Provide the (X, Y) coordinate of the cell's center where the given text is located.  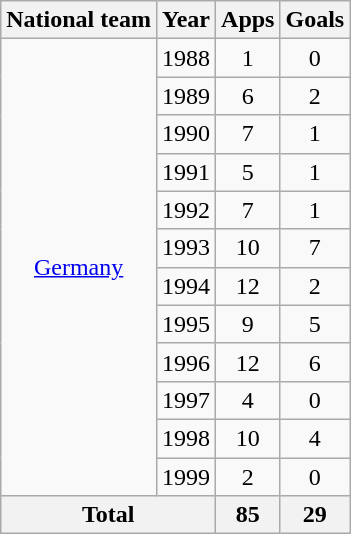
1990 (186, 134)
Apps (248, 20)
1996 (186, 362)
Germany (79, 268)
1991 (186, 172)
1999 (186, 477)
1998 (186, 438)
1997 (186, 400)
Goals (315, 20)
1995 (186, 324)
1992 (186, 210)
National team (79, 20)
1989 (186, 96)
Total (108, 515)
1988 (186, 58)
29 (315, 515)
9 (248, 324)
85 (248, 515)
1993 (186, 248)
1994 (186, 286)
Year (186, 20)
